Determine the (X, Y) coordinate at the center of the cell enclosing the given text.  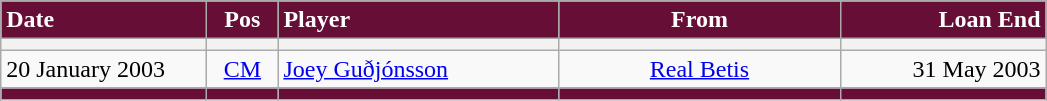
CM (242, 69)
Loan End (943, 20)
Joey Guðjónsson (418, 69)
Pos (242, 20)
20 January 2003 (104, 69)
Real Betis (700, 69)
From (700, 20)
Date (104, 20)
Player (418, 20)
31 May 2003 (943, 69)
